Capture the cell that displays the provided text and extract its (x, y) central coordinate. 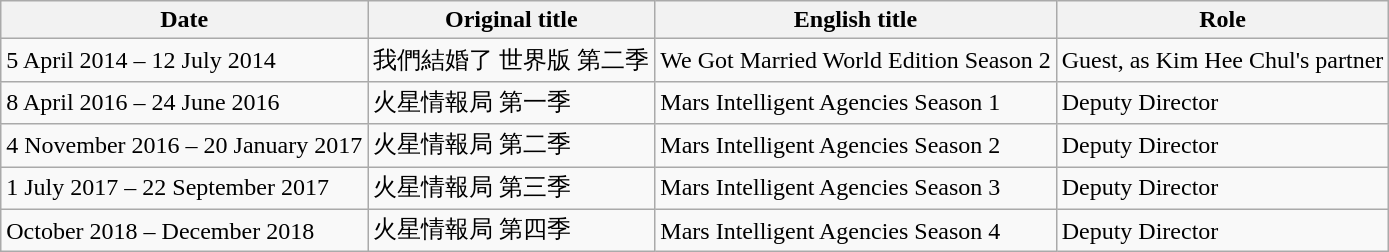
火星情報局 第一季 (512, 102)
火星情報局 第四季 (512, 230)
1 July 2017 – 22 September 2017 (184, 188)
Date (184, 20)
4 November 2016 – 20 January 2017 (184, 146)
English title (856, 20)
Role (1222, 20)
October 2018 – December 2018 (184, 230)
Mars Intelligent Agencies Season 1 (856, 102)
5 April 2014 – 12 July 2014 (184, 60)
8 April 2016 – 24 June 2016 (184, 102)
Original title (512, 20)
Guest, as Kim Hee Chul's partner (1222, 60)
Mars Intelligent Agencies Season 2 (856, 146)
We Got Married World Edition Season 2 (856, 60)
火星情報局 第三季 (512, 188)
我們結婚了 世界版 第二季 (512, 60)
火星情報局 第二季 (512, 146)
Mars Intelligent Agencies Season 4 (856, 230)
Mars Intelligent Agencies Season 3 (856, 188)
